From the cell containing the given text, extract its center point as (x, y) coordinate. 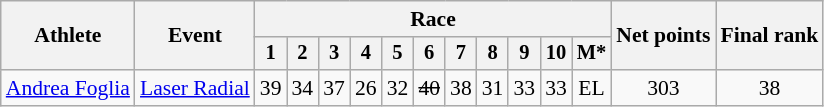
Laser Radial (195, 88)
5 (398, 54)
31 (493, 88)
EL (592, 88)
6 (429, 54)
7 (461, 54)
34 (302, 88)
Event (195, 36)
Final rank (770, 36)
40 (429, 88)
39 (271, 88)
8 (493, 54)
2 (302, 54)
4 (366, 54)
Net points (663, 36)
Andrea Foglia (68, 88)
Race (433, 19)
M* (592, 54)
32 (398, 88)
Athlete (68, 36)
37 (334, 88)
3 (334, 54)
9 (524, 54)
303 (663, 88)
26 (366, 88)
1 (271, 54)
10 (556, 54)
